Capture the cell that displays the provided text and extract its [x, y] central coordinate. 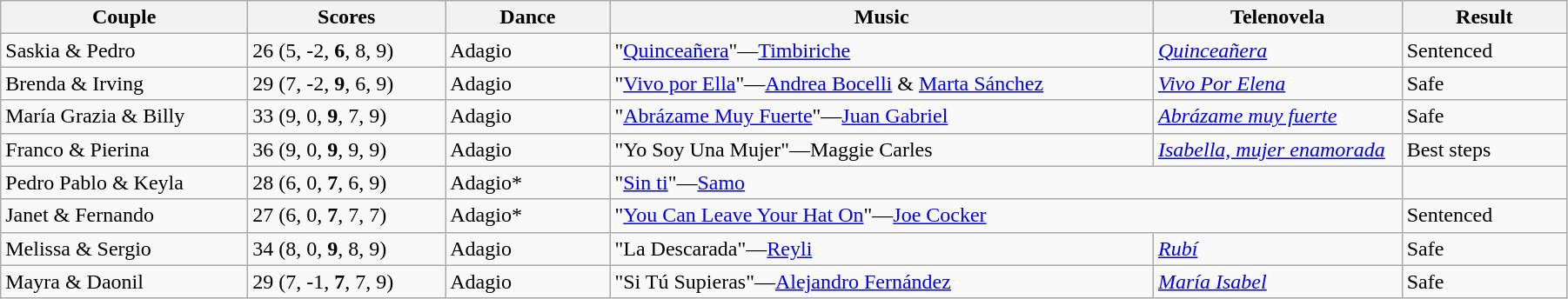
27 (6, 0, 7, 7, 7) [346, 216]
Scores [346, 17]
"Vivo por Ella"—Andrea Bocelli & Marta Sánchez [882, 83]
Pedro Pablo & Keyla [124, 183]
Quinceañera [1277, 50]
Isabella, mujer enamorada [1277, 149]
36 (9, 0, 9, 9, 9) [346, 149]
Rubí [1277, 249]
"Abrázame Muy Fuerte"—Juan Gabriel [882, 116]
Music [882, 17]
28 (6, 0, 7, 6, 9) [346, 183]
"Si Tú Supieras"—Alejandro Fernández [882, 282]
Melissa & Sergio [124, 249]
Couple [124, 17]
Franco & Pierina [124, 149]
29 (7, -2, 9, 6, 9) [346, 83]
34 (8, 0, 9, 8, 9) [346, 249]
"Quinceañera"—Timbiriche [882, 50]
Best steps [1484, 149]
Mayra & Daonil [124, 282]
29 (7, -1, 7, 7, 9) [346, 282]
Result [1484, 17]
"You Can Leave Your Hat On"—Joe Cocker [1006, 216]
Janet & Fernando [124, 216]
"La Descarada"—Reyli [882, 249]
Abrázame muy fuerte [1277, 116]
María Grazia & Billy [124, 116]
Brenda & Irving [124, 83]
"Sin ti"—Samo [1006, 183]
Telenovela [1277, 17]
Vivo Por Elena [1277, 83]
33 (9, 0, 9, 7, 9) [346, 116]
Saskia & Pedro [124, 50]
"Yo Soy Una Mujer"—Maggie Carles [882, 149]
María Isabel [1277, 282]
26 (5, -2, 6, 8, 9) [346, 50]
Dance [527, 17]
